Scan for the cell matching the given text and deliver its (X, Y) coordinate at center. 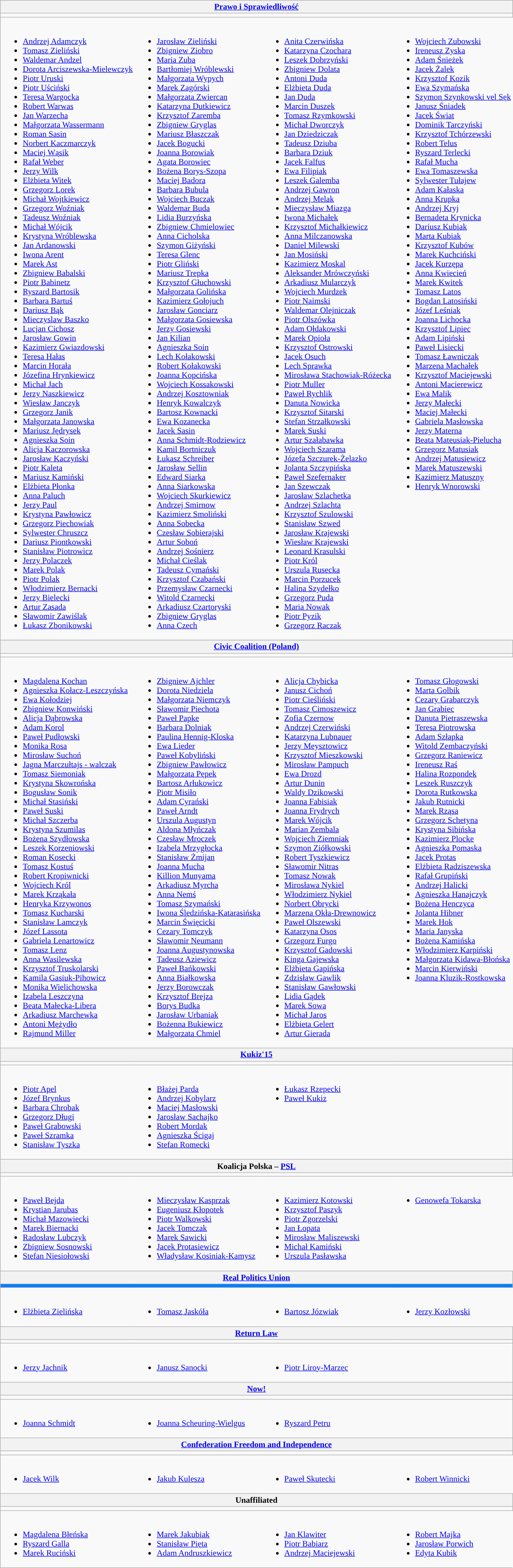
Janusz Sanocki (198, 1363)
Jacek Wilk (67, 1474)
Paweł Skutecki (328, 1474)
Kukiz'15 (256, 1055)
Elżbieta Zielińska (67, 1307)
Marek JakubiakStanisław PiętaAdam Andruszkiewicz (198, 1539)
Tomasz Jaskóła (198, 1307)
Piotr ApelJózef BrynkusBarbara ChrobakGrzegorz DługiPaweł GrabowskiPaweł SzramkaStanisław Tyszka (67, 1112)
Return Law (256, 1333)
Bartosz Józwiak (328, 1307)
Piotr Liroy-Marzec (328, 1363)
Joanna Scheuring-Wielgus (198, 1418)
Paweł BejdaKrystian JarubasMichał MazowieckiMarek BiernackiRadosław LubczykZbigniew SosnowskiStefan Niesiołowski (67, 1223)
Ryszard Petru (328, 1418)
Robert Winnicki (453, 1474)
Real Politics Union (256, 1277)
Koalicja Polska – PSL (256, 1166)
Civic Coalition (Poland) (256, 647)
Unaffiliated (256, 1500)
Kazimierz KotowskiKrzysztof PaszykPiotr ZgorzelskiJan ŁopataMirosław MaliszewskiMichał KamińskiUrszula Pasławska (328, 1223)
Robert MajkaJarosław PorwichEdyta Kubik (453, 1539)
Jakub Kulesza (198, 1474)
Now! (256, 1389)
Mieczysław KasprzakEugeniusz KłopotekPiotr WalkowskiJacek TomczakMarek SawickiJacek ProtasiewiczWładysław Kosiniak-Kamysz (198, 1223)
Jan KlawiterPiotr BabiarzAndrzej Maciejewski (328, 1539)
Confederation Freedom and Independence (256, 1444)
Jerzy Kozłowski (453, 1307)
Genowefa Tokarska (453, 1223)
Prawo i Sprawiedliwość (256, 7)
Łukasz RzepeckiPaweł Kukiz (328, 1112)
Magdalena BłeńskaRyszard GallaMarek Ruciński (67, 1539)
Błażej PardaAndrzej KobylarzMaciej MasłowskiJarosław SachajkoRobert MordakAgnieszka ŚcigajStefan Romecki (198, 1112)
Joanna Schmidt (67, 1418)
Jerzy Jachnik (67, 1363)
